Return the (x, y) coordinate for the center point of the cell that contains the specified text.  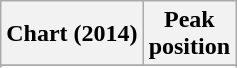
Peakposition (189, 34)
Chart (2014) (72, 34)
